Scan for the cell matching the given text and deliver its (x, y) coordinate at center. 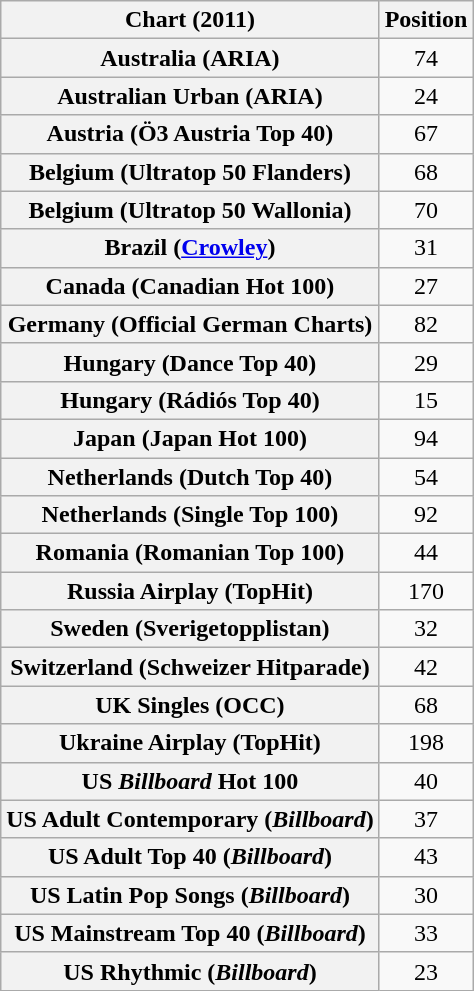
23 (426, 971)
Brazil (Crowley) (190, 248)
92 (426, 515)
42 (426, 667)
UK Singles (OCC) (190, 705)
US Rhythmic (Billboard) (190, 971)
Netherlands (Single Top 100) (190, 515)
US Mainstream Top 40 (Billboard) (190, 933)
198 (426, 743)
US Adult Contemporary (Billboard) (190, 819)
Hungary (Dance Top 40) (190, 362)
37 (426, 819)
30 (426, 895)
Chart (2011) (190, 20)
Japan (Japan Hot 100) (190, 438)
Austria (Ö3 Austria Top 40) (190, 134)
Australian Urban (ARIA) (190, 96)
Sweden (Sverigetopplistan) (190, 629)
40 (426, 781)
Australia (ARIA) (190, 58)
32 (426, 629)
170 (426, 591)
Hungary (Rádiós Top 40) (190, 400)
Russia Airplay (TopHit) (190, 591)
24 (426, 96)
Netherlands (Dutch Top 40) (190, 477)
27 (426, 286)
67 (426, 134)
54 (426, 477)
74 (426, 58)
Germany (Official German Charts) (190, 324)
Belgium (Ultratop 50 Flanders) (190, 172)
29 (426, 362)
82 (426, 324)
94 (426, 438)
Position (426, 20)
70 (426, 210)
US Latin Pop Songs (Billboard) (190, 895)
33 (426, 933)
15 (426, 400)
Belgium (Ultratop 50 Wallonia) (190, 210)
Ukraine Airplay (TopHit) (190, 743)
44 (426, 553)
31 (426, 248)
Romania (Romanian Top 100) (190, 553)
US Billboard Hot 100 (190, 781)
43 (426, 857)
Canada (Canadian Hot 100) (190, 286)
Switzerland (Schweizer Hitparade) (190, 667)
US Adult Top 40 (Billboard) (190, 857)
